Search for the cell housing the specified text and yield its (x, y) center coordinate. 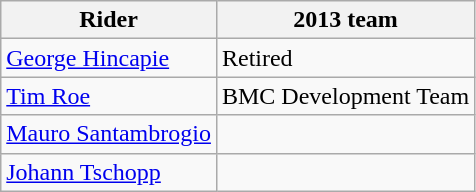
Rider (109, 20)
Mauro Santambrogio (109, 134)
2013 team (345, 20)
BMC Development Team (345, 96)
Tim Roe (109, 96)
Johann Tschopp (109, 172)
Retired (345, 58)
George Hincapie (109, 58)
